Output the (X, Y) coordinate of the center of the cell containing the given text.  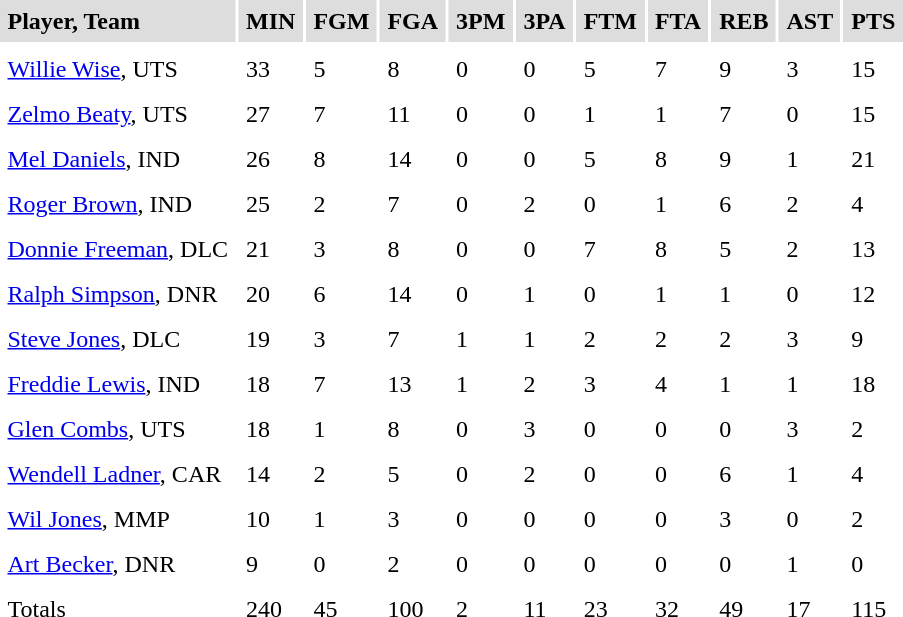
3PA (544, 21)
3PM (481, 21)
27 (271, 114)
11 (413, 114)
FGM (342, 21)
FTM (610, 21)
33 (271, 69)
Wil Jones, MMP (118, 519)
Willie Wise, UTS (118, 69)
25 (271, 204)
Freddie Lewis, IND (118, 384)
PTS (874, 21)
20 (271, 294)
MIN (271, 21)
AST (810, 21)
10 (271, 519)
19 (271, 339)
REB (744, 21)
Donnie Freeman, DLC (118, 249)
12 (874, 294)
Glen Combs, UTS (118, 429)
Ralph Simpson, DNR (118, 294)
26 (271, 159)
Roger Brown, IND (118, 204)
Steve Jones, DLC (118, 339)
Zelmo Beaty, UTS (118, 114)
FGA (413, 21)
Mel Daniels, IND (118, 159)
Wendell Ladner, CAR (118, 474)
FTA (678, 21)
Player, Team (118, 21)
Art Becker, DNR (118, 564)
